Pinpoint the cell where the given text exists, returning its (x, y) midpoint coordinate. 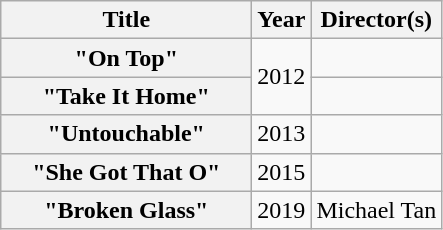
"Broken Glass" (126, 210)
"Take It Home" (126, 96)
2015 (282, 172)
Year (282, 20)
Michael Tan (376, 210)
2012 (282, 77)
"Untouchable" (126, 134)
2019 (282, 210)
2013 (282, 134)
"On Top" (126, 58)
Title (126, 20)
Director(s) (376, 20)
"She Got That O" (126, 172)
